Return [x, y] of the center of cell containing provided text 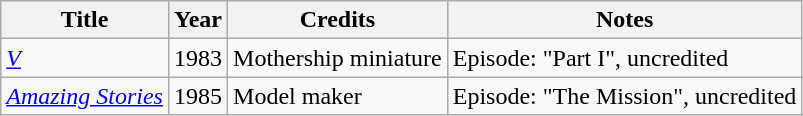
Episode: "The Mission", uncredited [624, 96]
Title [85, 20]
Notes [624, 20]
Episode: "Part I", uncredited [624, 58]
V [85, 58]
Mothership miniature [338, 58]
Year [198, 20]
1985 [198, 96]
1983 [198, 58]
Credits [338, 20]
Model maker [338, 96]
Amazing Stories [85, 96]
